Return [X, Y] of the center of cell containing provided text 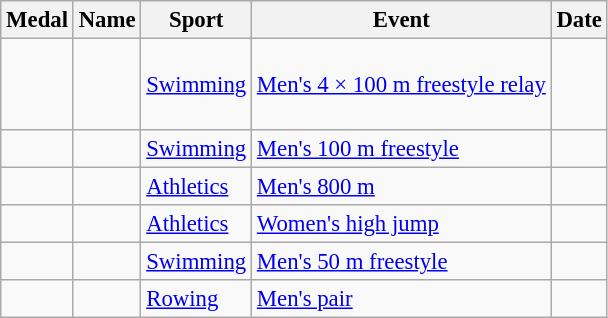
Men's 50 m freestyle [402, 262]
Date [579, 20]
Event [402, 20]
Men's 4 × 100 m freestyle relay [402, 85]
Women's high jump [402, 224]
Medal [38, 20]
Men's pair [402, 299]
Men's 800 m [402, 187]
Men's 100 m freestyle [402, 149]
Rowing [196, 299]
Name [107, 20]
Sport [196, 20]
